Capture the cell that displays the provided text and extract its [x, y] central coordinate. 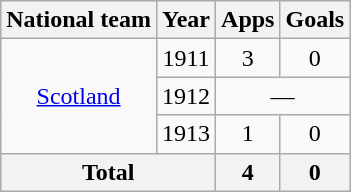
1911 [186, 58]
Goals [315, 20]
Apps [248, 20]
Total [108, 172]
1913 [186, 134]
1912 [186, 96]
3 [248, 58]
Scotland [79, 96]
Year [186, 20]
National team [79, 20]
— [283, 96]
1 [248, 134]
4 [248, 172]
